Scan for the cell matching the given text and deliver its [x, y] coordinate at center. 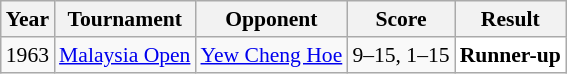
Yew Cheng Hoe [271, 55]
Score [400, 19]
Year [28, 19]
Tournament [124, 19]
Opponent [271, 19]
Malaysia Open [124, 55]
1963 [28, 55]
9–15, 1–15 [400, 55]
Result [510, 19]
Runner-up [510, 55]
